Extract the [X, Y] coordinate from the center of the cell holding the provided text.  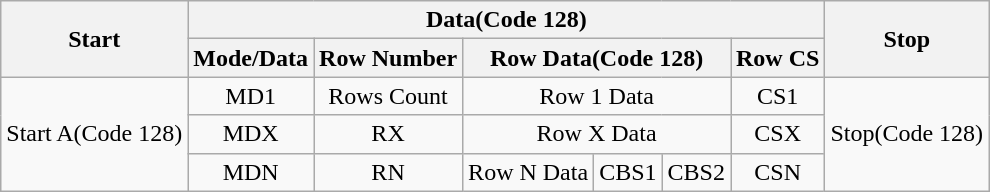
CBS2 [696, 172]
Rows Count [388, 96]
Mode/Data [251, 58]
MD1 [251, 96]
CSX [777, 134]
CS1 [777, 96]
Row N Data [528, 172]
Stop(Code 128) [907, 134]
Start A(Code 128) [94, 134]
CBS1 [628, 172]
Row 1 Data [597, 96]
MDN [251, 172]
RX [388, 134]
MDX [251, 134]
Row CS [777, 58]
Data(Code 128) [506, 20]
Row Data(Code 128) [597, 58]
CSN [777, 172]
RN [388, 172]
Stop [907, 39]
Row X Data [597, 134]
Start [94, 39]
Row Number [388, 58]
